Find where the given text appears and provide that cell's center as (X, Y) coordinate. 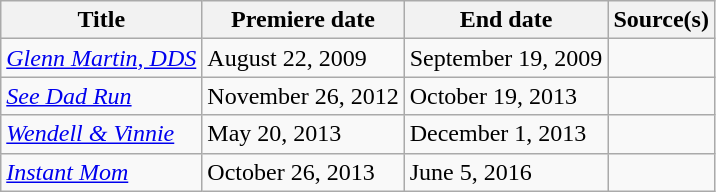
October 19, 2013 (506, 96)
End date (506, 20)
September 19, 2009 (506, 58)
August 22, 2009 (303, 58)
Premiere date (303, 20)
May 20, 2013 (303, 134)
November 26, 2012 (303, 96)
See Dad Run (102, 96)
Glenn Martin, DDS (102, 58)
Instant Mom (102, 172)
June 5, 2016 (506, 172)
Wendell & Vinnie (102, 134)
Title (102, 20)
Source(s) (662, 20)
December 1, 2013 (506, 134)
October 26, 2013 (303, 172)
